Locate the cell with the specified text and output its (X, Y) center coordinate. 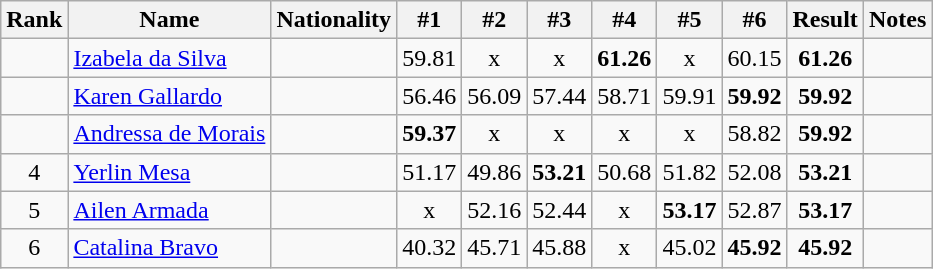
Yerlin Mesa (170, 172)
4 (34, 172)
Name (170, 20)
5 (34, 210)
Rank (34, 20)
6 (34, 248)
45.88 (560, 248)
#5 (690, 20)
60.15 (754, 58)
Karen Gallardo (170, 96)
Andressa de Morais (170, 134)
58.82 (754, 134)
#4 (624, 20)
#2 (494, 20)
52.87 (754, 210)
#3 (560, 20)
57.44 (560, 96)
50.68 (624, 172)
59.91 (690, 96)
45.71 (494, 248)
#1 (430, 20)
Ailen Armada (170, 210)
49.86 (494, 172)
#6 (754, 20)
59.81 (430, 58)
59.37 (430, 134)
51.17 (430, 172)
45.02 (690, 248)
Notes (897, 20)
Nationality (334, 20)
52.44 (560, 210)
40.32 (430, 248)
Catalina Bravo (170, 248)
52.08 (754, 172)
Izabela da Silva (170, 58)
56.09 (494, 96)
51.82 (690, 172)
56.46 (430, 96)
58.71 (624, 96)
52.16 (494, 210)
Result (825, 20)
